Output the [X, Y] coordinate of the center of the cell containing the given text.  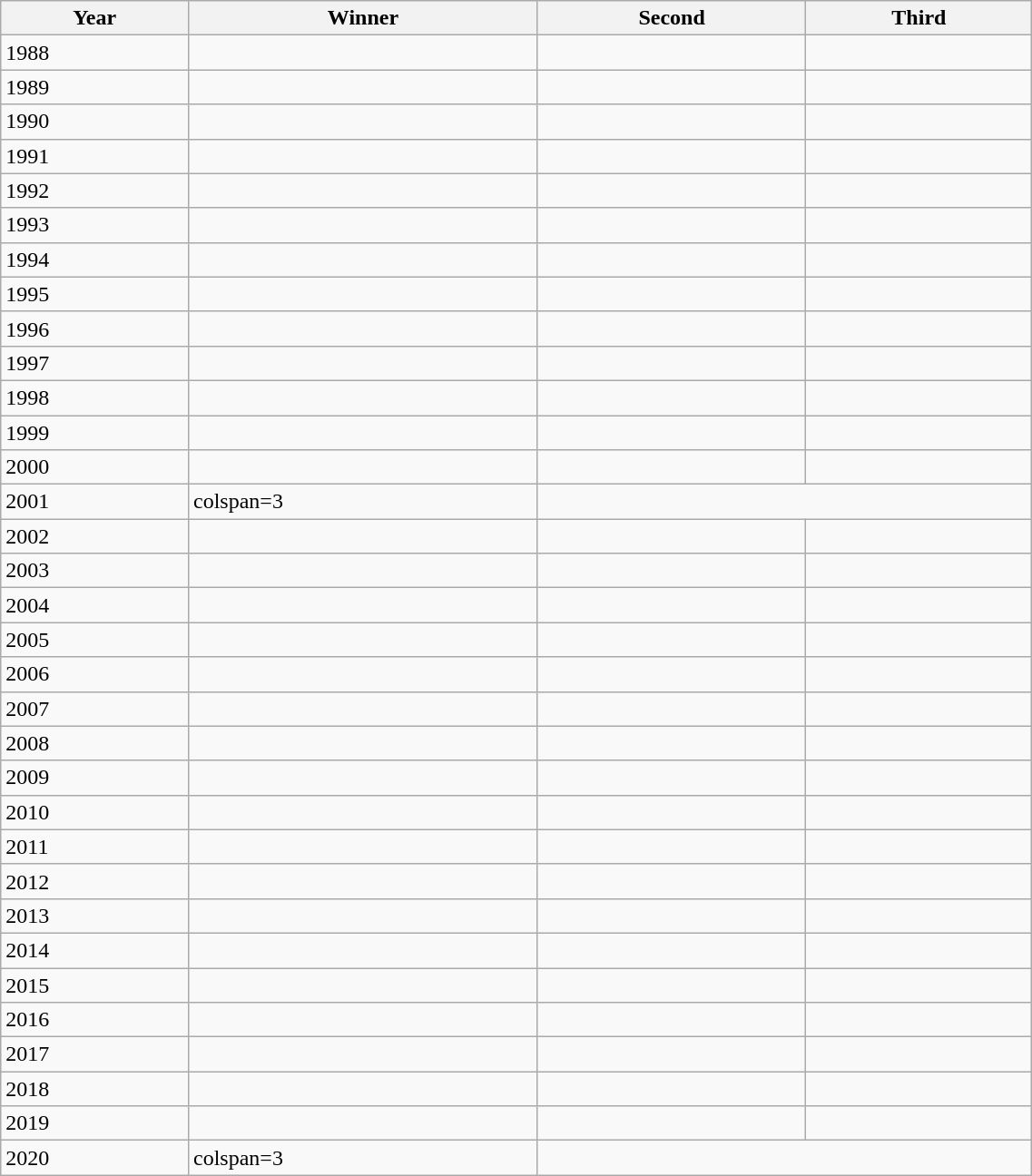
2012 [94, 881]
2013 [94, 916]
1988 [94, 53]
1997 [94, 363]
1993 [94, 225]
2020 [94, 1158]
2019 [94, 1123]
2003 [94, 571]
1989 [94, 87]
1992 [94, 191]
2001 [94, 502]
Year [94, 18]
1998 [94, 397]
2016 [94, 1020]
1990 [94, 122]
2005 [94, 640]
2011 [94, 847]
1991 [94, 156]
1996 [94, 328]
2002 [94, 536]
1999 [94, 433]
Winner [363, 18]
2010 [94, 812]
1995 [94, 294]
2006 [94, 674]
2009 [94, 778]
2015 [94, 985]
Second [672, 18]
2000 [94, 467]
Third [919, 18]
2017 [94, 1054]
2007 [94, 709]
2014 [94, 950]
2008 [94, 743]
2004 [94, 605]
2018 [94, 1089]
1994 [94, 260]
